Scan for the cell matching the given text and deliver its [x, y] coordinate at center. 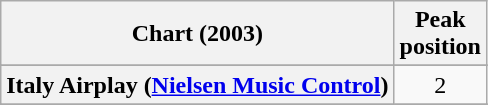
2 [440, 85]
Chart (2003) [198, 34]
Peakposition [440, 34]
Italy Airplay (Nielsen Music Control) [198, 85]
